Detect which cell encompasses the target text, then output its (X, Y) center coordinate. 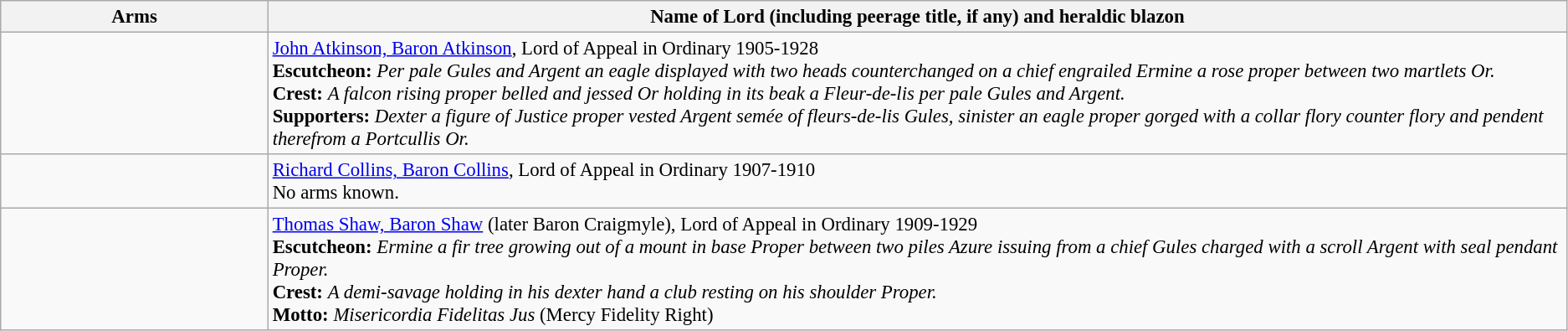
Name of Lord (including peerage title, if any) and heraldic blazon (917, 17)
Richard Collins, Baron Collins, Lord of Appeal in Ordinary 1907-1910No arms known. (917, 181)
Arms (135, 17)
